Output the [x, y] coordinate of the center of the cell containing the given text.  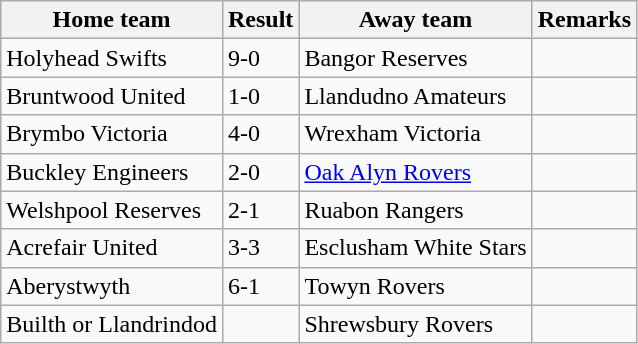
Wrexham Victoria [416, 134]
2-1 [260, 210]
Welshpool Reserves [112, 210]
Aberystwyth [112, 286]
4-0 [260, 134]
Bruntwood United [112, 96]
Buckley Engineers [112, 172]
2-0 [260, 172]
Towyn Rovers [416, 286]
Llandudno Amateurs [416, 96]
Acrefair United [112, 248]
Home team [112, 20]
Builth or Llandrindod [112, 324]
9-0 [260, 58]
3-3 [260, 248]
1-0 [260, 96]
Shrewsbury Rovers [416, 324]
Bangor Reserves [416, 58]
6-1 [260, 286]
Remarks [584, 20]
Result [260, 20]
Holyhead Swifts [112, 58]
Brymbo Victoria [112, 134]
Ruabon Rangers [416, 210]
Away team [416, 20]
Oak Alyn Rovers [416, 172]
Esclusham White Stars [416, 248]
